Pinpoint the cell where the given text exists, returning its (X, Y) midpoint coordinate. 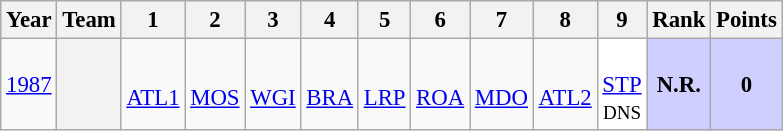
2 (215, 20)
STPDNS (622, 85)
ATL1 (153, 85)
4 (330, 20)
0 (746, 85)
MDO (502, 85)
N.R. (679, 85)
9 (622, 20)
Rank (679, 20)
BRA (330, 85)
5 (384, 20)
MOS (215, 85)
Points (746, 20)
WGI (273, 85)
7 (502, 20)
LRP (384, 85)
ATL2 (565, 85)
6 (440, 20)
ROA (440, 85)
Team (89, 20)
Year (29, 20)
8 (565, 20)
1987 (29, 85)
3 (273, 20)
1 (153, 20)
